For the text-containing cell, return its midpoint in (X, Y) coordinate format. 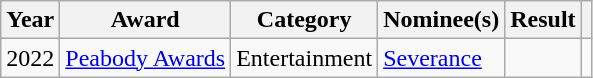
Entertainment (304, 58)
Severance (442, 58)
Award (146, 20)
Year (30, 20)
2022 (30, 58)
Result (543, 20)
Category (304, 20)
Peabody Awards (146, 58)
Nominee(s) (442, 20)
